Provide the [X, Y] coordinate of the cell's center where the given text is located.  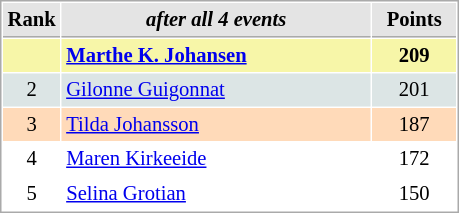
187 [414, 124]
172 [414, 158]
3 [32, 124]
2 [32, 90]
Rank [32, 20]
150 [414, 194]
Maren Kirkeeide [216, 158]
209 [414, 56]
Tildа Johansson [216, 124]
Marthe K. Johansen [216, 56]
Gilonne Guigonnat [216, 90]
201 [414, 90]
5 [32, 194]
4 [32, 158]
after all 4 events [216, 20]
Selina Grotian [216, 194]
Points [414, 20]
